Pinpoint the cell where the given text exists, returning its (X, Y) midpoint coordinate. 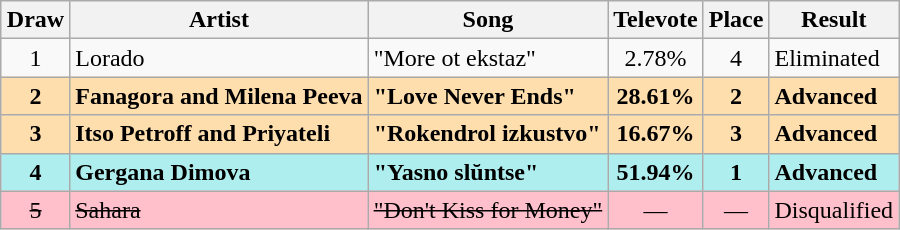
"Love Never Ends" (488, 96)
"Yasno slŭntse" (488, 172)
2.78% (656, 58)
Eliminated (834, 58)
16.67% (656, 134)
Draw (35, 20)
Place (736, 20)
Itso Petroff and Priyateli (219, 134)
Gergana Dimova (219, 172)
Song (488, 20)
Lorado (219, 58)
Disqualified (834, 210)
Televote (656, 20)
"Don't Kiss for Money" (488, 210)
Fanagora and Milena Peeva (219, 96)
51.94% (656, 172)
5 (35, 210)
28.61% (656, 96)
Sahara (219, 210)
"More ot ekstaz" (488, 58)
Result (834, 20)
Artist (219, 20)
"Rokendrol izkustvo" (488, 134)
